Identify which cell holds the provided text, then report its (X, Y) central coordinate. 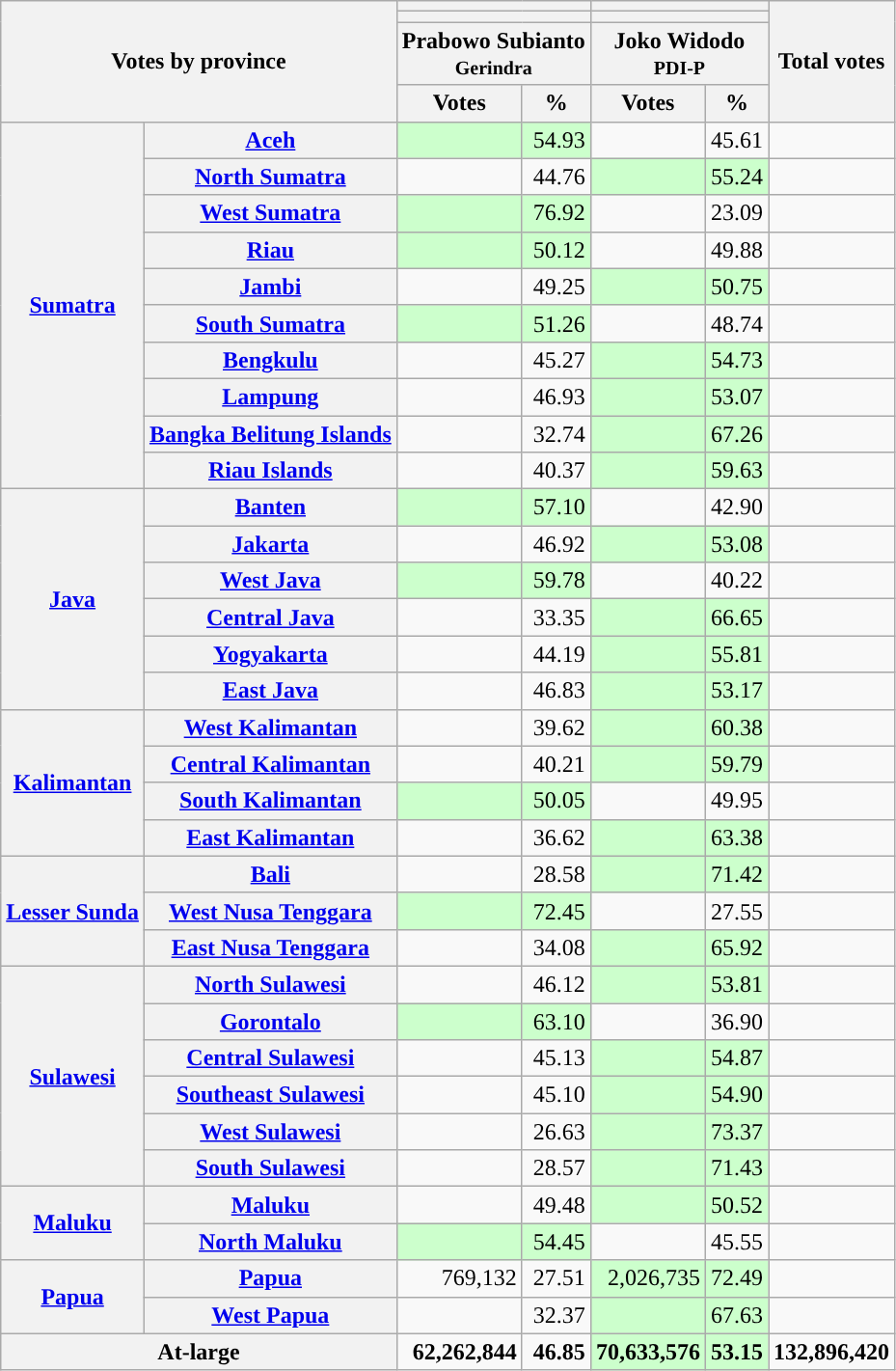
50.05 (556, 801)
53.81 (737, 984)
28.57 (556, 1168)
North Sumatra (270, 177)
46.83 (556, 691)
67.63 (737, 1315)
27.55 (737, 911)
32.74 (556, 433)
55.24 (737, 177)
72.49 (737, 1278)
Banten (270, 507)
23.09 (737, 213)
27.51 (556, 1278)
32.37 (556, 1315)
54.45 (556, 1242)
54.73 (737, 360)
Central Sulawesi (270, 1058)
42.90 (737, 507)
West Kalimantan (270, 727)
South Sulawesi (270, 1168)
45.13 (556, 1058)
67.26 (737, 433)
44.19 (556, 654)
45.10 (556, 1095)
63.38 (737, 837)
39.62 (556, 727)
East Java (270, 691)
50.52 (737, 1205)
Java (73, 599)
Bengkulu (270, 360)
55.81 (737, 654)
45.27 (556, 360)
49.95 (737, 801)
53.07 (737, 397)
28.58 (556, 874)
Bali (270, 874)
49.48 (556, 1205)
49.25 (556, 287)
South Kalimantan (270, 801)
Aceh (270, 140)
71.43 (737, 1168)
769,132 (459, 1278)
54.93 (556, 140)
East Nusa Tenggara (270, 947)
49.88 (737, 250)
Central Kalimantan (270, 764)
26.63 (556, 1132)
Bangka Belitung Islands (270, 433)
34.08 (556, 947)
Jakarta (270, 544)
48.74 (737, 323)
36.62 (556, 837)
50.75 (737, 287)
Central Java (270, 617)
At-large (199, 1352)
44.76 (556, 177)
53.08 (737, 544)
40.37 (556, 471)
45.55 (737, 1242)
Kalimantan (73, 782)
Gorontalo (270, 1022)
132,896,420 (831, 1352)
Votes by province (199, 62)
63.10 (556, 1022)
45.61 (737, 140)
Southeast Sulawesi (270, 1095)
Sulawesi (73, 1076)
66.65 (737, 617)
East Kalimantan (270, 837)
71.42 (737, 874)
51.26 (556, 323)
59.79 (737, 764)
40.21 (556, 764)
46.92 (556, 544)
62,262,844 (459, 1352)
Total votes (831, 62)
Prabowo SubiantoGerindra (494, 54)
North Maluku (270, 1242)
Sumatra (73, 305)
54.87 (737, 1058)
West Nusa Tenggara (270, 911)
West Sumatra (270, 213)
59.63 (737, 471)
West Papua (270, 1315)
North Sulawesi (270, 984)
72.45 (556, 911)
2,026,735 (648, 1278)
46.12 (556, 984)
76.92 (556, 213)
Yogyakarta (270, 654)
Riau Islands (270, 471)
West Java (270, 581)
54.90 (737, 1095)
46.93 (556, 397)
Riau (270, 250)
53.15 (737, 1352)
50.12 (556, 250)
53.17 (737, 691)
West Sulawesi (270, 1132)
60.38 (737, 727)
73.37 (737, 1132)
Lesser Sunda (73, 911)
Joko WidodoPDI-P (679, 54)
59.78 (556, 581)
46.85 (556, 1352)
33.35 (556, 617)
Jambi (270, 287)
57.10 (556, 507)
36.90 (737, 1022)
65.92 (737, 947)
40.22 (737, 581)
South Sumatra (270, 323)
Lampung (270, 397)
70,633,576 (648, 1352)
